Capture the cell that displays the provided text and extract its (X, Y) central coordinate. 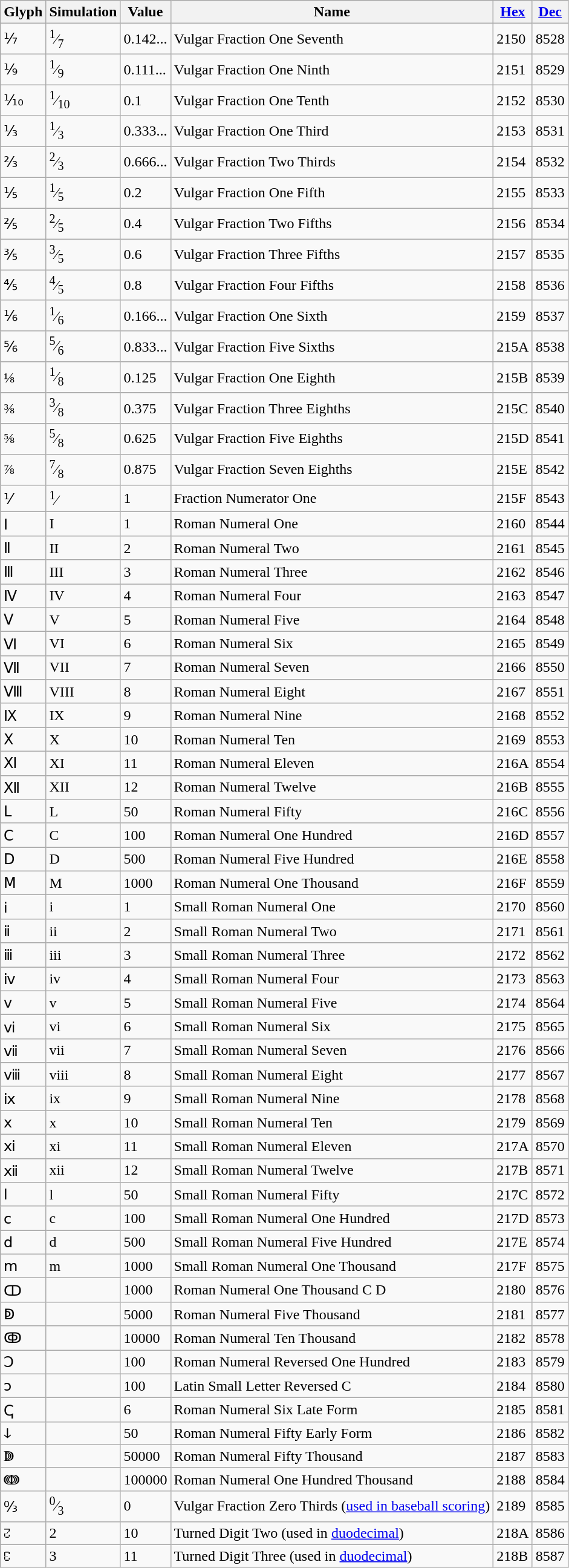
Roman Numeral Fifty (332, 812)
0 (145, 1506)
8563 (550, 979)
Vulgar Fraction Seven Eighths (332, 470)
Hex (513, 12)
Ⅹ (23, 740)
Turned Digit Two (used in duodecimal) (332, 1533)
i (83, 907)
216A (513, 764)
I (83, 524)
vi (83, 1027)
8542 (550, 470)
2182 (513, 1338)
xii (83, 1170)
Small Roman Numeral Nine (332, 1098)
8552 (550, 715)
2⁄5 (83, 224)
8582 (550, 1433)
Vulgar Fraction One Sixth (332, 316)
l (83, 1195)
2164 (513, 620)
217F (513, 1266)
Small Roman Numeral Ten (332, 1123)
2159 (513, 316)
2171 (513, 931)
X (83, 740)
8578 (550, 1338)
Roman Numeral One (332, 524)
Vulgar Fraction Five Sixths (332, 346)
Latin Small Letter Reversed C (332, 1386)
Ⅽ (23, 835)
8567 (550, 1075)
8536 (550, 286)
0.875 (145, 470)
8583 (550, 1456)
Vulgar Fraction One Ninth (332, 70)
Vulgar Fraction One Eighth (332, 378)
D (83, 859)
8544 (550, 524)
Small Roman Numeral Five (332, 1003)
ↄ (23, 1386)
Roman Numeral Six (332, 644)
2185 (513, 1410)
Roman Numeral Ten Thousand (332, 1338)
0.375 (145, 408)
8572 (550, 1195)
Small Roman Numeral Eleven (332, 1147)
v (83, 1003)
m (83, 1266)
ii (83, 931)
215A (513, 346)
217E (513, 1242)
5000 (145, 1314)
Ⅸ (23, 715)
↊ (23, 1533)
2166 (513, 668)
Roman Numeral Six Late Form (332, 1410)
8554 (550, 764)
Roman Numeral Two (332, 548)
2158 (513, 286)
0.6 (145, 254)
ↅ (23, 1410)
8538 (550, 346)
2153 (513, 131)
8534 (550, 224)
8586 (550, 1533)
Ⅼ (23, 812)
ↀ (23, 1290)
5⁄8 (83, 439)
ⅵ (23, 1027)
⅘ (23, 286)
Vulgar Fraction Four Fifths (332, 286)
8562 (550, 955)
⅖ (23, 224)
⅒ (23, 100)
8568 (550, 1098)
2188 (513, 1479)
2181 (513, 1314)
8564 (550, 1003)
8551 (550, 692)
215D (513, 439)
2176 (513, 1051)
III (83, 572)
216B (513, 787)
Ⅷ (23, 692)
↉ (23, 1506)
8587 (550, 1556)
2167 (513, 692)
2161 (513, 548)
0.142... (145, 39)
8566 (550, 1051)
Small Roman Numeral Two (332, 931)
2165 (513, 644)
8533 (550, 192)
ⅼ (23, 1195)
1⁄3 (83, 131)
0.833... (145, 346)
1⁄9 (83, 70)
Small Roman Numeral Seven (332, 1051)
1⁄10 (83, 100)
⅛ (23, 378)
ⅷ (23, 1075)
ⅻ (23, 1170)
217A (513, 1147)
2160 (513, 524)
Ⅴ (23, 620)
2162 (513, 572)
1⁄ (83, 499)
Vulgar Fraction One Seventh (332, 39)
viii (83, 1075)
8561 (550, 931)
⅔ (23, 162)
Roman Numeral Eight (332, 692)
8559 (550, 883)
2184 (513, 1386)
8541 (550, 439)
2170 (513, 907)
2⁄3 (83, 162)
8548 (550, 620)
Small Roman Numeral Five Hundred (332, 1242)
IX (83, 715)
8560 (550, 907)
ⅸ (23, 1098)
0.4 (145, 224)
50000 (145, 1456)
2152 (513, 100)
Ⅿ (23, 883)
2172 (513, 955)
⅚ (23, 346)
0.125 (145, 378)
Ⅳ (23, 596)
2187 (513, 1456)
Turned Digit Three (used in duodecimal) (332, 1556)
2169 (513, 740)
8535 (550, 254)
8571 (550, 1170)
ⅰ (23, 907)
ⅲ (23, 955)
Small Roman Numeral Eight (332, 1075)
8576 (550, 1290)
8532 (550, 162)
8570 (550, 1147)
0.666... (145, 162)
Vulgar Fraction Five Eighths (332, 439)
ⅴ (23, 1003)
216C (513, 812)
Name (332, 12)
2178 (513, 1098)
0.8 (145, 286)
Roman Numeral Four (332, 596)
Small Roman Numeral One Hundred (332, 1218)
0.1 (145, 100)
Vulgar Fraction Two Fifths (332, 224)
8558 (550, 859)
V (83, 620)
0.111... (145, 70)
Simulation (83, 12)
ⅳ (23, 979)
Small Roman Numeral Twelve (332, 1170)
2151 (513, 70)
1⁄5 (83, 192)
ⅾ (23, 1242)
ↈ (23, 1479)
XII (83, 787)
8574 (550, 1242)
Ⅰ (23, 524)
Ⅱ (23, 548)
Roman Numeral Ten (332, 740)
xi (83, 1147)
Roman Numeral Five Hundred (332, 859)
8547 (550, 596)
ⅹ (23, 1123)
Roman Numeral Reversed One Hundred (332, 1362)
Glyph (23, 12)
Vulgar Fraction Three Fifths (332, 254)
iv (83, 979)
8543 (550, 499)
iii (83, 955)
Ⅲ (23, 572)
8569 (550, 1123)
Value (145, 12)
Roman Numeral One Thousand C D (332, 1290)
Small Roman Numeral Three (332, 955)
216F (513, 883)
2154 (513, 162)
ↁ (23, 1314)
8573 (550, 1218)
⅟ (23, 499)
7⁄8 (83, 470)
C (83, 835)
↋ (23, 1556)
8539 (550, 378)
Roman Numeral Seven (332, 668)
Roman Numeral Eleven (332, 764)
ⅽ (23, 1218)
8553 (550, 740)
VI (83, 644)
⅑ (23, 70)
Ⅵ (23, 644)
Roman Numeral One Hundred Thousand (332, 1479)
2163 (513, 596)
216D (513, 835)
ↂ (23, 1338)
Roman Numeral Five Thousand (332, 1314)
Ↄ (23, 1362)
8550 (550, 668)
x (83, 1123)
8580 (550, 1386)
Ⅾ (23, 859)
217B (513, 1170)
8540 (550, 408)
ⅱ (23, 931)
ix (83, 1098)
8545 (550, 548)
L (83, 812)
Small Roman Numeral Six (332, 1027)
100000 (145, 1479)
216E (513, 859)
⅙ (23, 316)
Small Roman Numeral One Thousand (332, 1266)
Vulgar Fraction One Third (332, 131)
ⅶ (23, 1051)
8585 (550, 1506)
0⁄3 (83, 1506)
Roman Numeral One Hundred (332, 835)
217C (513, 1195)
8577 (550, 1314)
Roman Numeral One Thousand (332, 883)
2186 (513, 1433)
2173 (513, 979)
215E (513, 470)
8531 (550, 131)
215C (513, 408)
ⅿ (23, 1266)
2177 (513, 1075)
2189 (513, 1506)
⅐ (23, 39)
8528 (550, 39)
⅜ (23, 408)
⅝ (23, 439)
5⁄6 (83, 346)
217D (513, 1218)
8530 (550, 100)
c (83, 1218)
2168 (513, 715)
8575 (550, 1266)
8529 (550, 70)
Ⅶ (23, 668)
Vulgar Fraction One Fifth (332, 192)
8579 (550, 1362)
3⁄5 (83, 254)
215B (513, 378)
VII (83, 668)
2157 (513, 254)
2179 (513, 1123)
8584 (550, 1479)
Vulgar Fraction Zero Thirds (used in baseball scoring) (332, 1506)
2175 (513, 1027)
1⁄8 (83, 378)
d (83, 1242)
2183 (513, 1362)
Vulgar Fraction One Tenth (332, 100)
Roman Numeral Fifty Early Form (332, 1433)
2155 (513, 192)
⅗ (23, 254)
10000 (145, 1338)
218A (513, 1533)
1⁄7 (83, 39)
3⁄8 (83, 408)
2156 (513, 224)
Roman Numeral Nine (332, 715)
2180 (513, 1290)
0.625 (145, 439)
Vulgar Fraction Two Thirds (332, 162)
8546 (550, 572)
Small Roman Numeral Fifty (332, 1195)
8549 (550, 644)
8565 (550, 1027)
II (83, 548)
ↆ (23, 1433)
8555 (550, 787)
Ⅺ (23, 764)
⅓ (23, 131)
8581 (550, 1410)
0.333... (145, 131)
8557 (550, 835)
1⁄6 (83, 316)
ↇ (23, 1456)
ⅺ (23, 1147)
Roman Numeral Five (332, 620)
Dec (550, 12)
Fraction Numerator One (332, 499)
0.166... (145, 316)
Roman Numeral Three (332, 572)
Vulgar Fraction Three Eighths (332, 408)
vii (83, 1051)
M (83, 883)
⅕ (23, 192)
8537 (550, 316)
8556 (550, 812)
Roman Numeral Fifty Thousand (332, 1456)
0.2 (145, 192)
Roman Numeral Twelve (332, 787)
215F (513, 499)
Small Roman Numeral One (332, 907)
XI (83, 764)
Ⅻ (23, 787)
⅞ (23, 470)
4⁄5 (83, 286)
Small Roman Numeral Four (332, 979)
IV (83, 596)
218B (513, 1556)
VIII (83, 692)
2174 (513, 1003)
2150 (513, 39)
